Locate the cell with the specified text and output its (x, y) center coordinate. 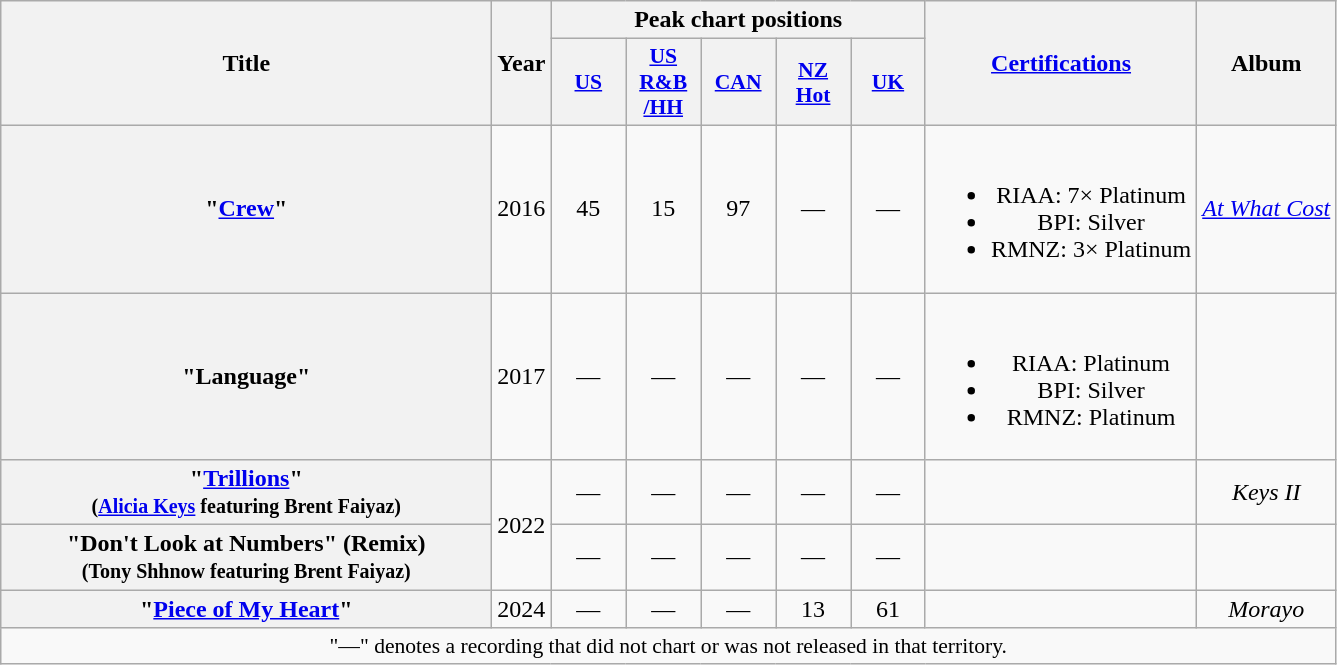
RIAA: 7× PlatinumBPI: SilverRMNZ: 3× Platinum (1060, 208)
61 (888, 609)
45 (588, 208)
Certifications (1060, 64)
15 (664, 208)
"Piece of My Heart" (246, 609)
UK (888, 82)
"Trillions"(Alicia Keys featuring Brent Faiyaz) (246, 492)
13 (814, 609)
At What Cost (1266, 208)
97 (738, 208)
2016 (522, 208)
2017 (522, 376)
2024 (522, 609)
Keys II (1266, 492)
2022 (522, 525)
Morayo (1266, 609)
"Don't Look at Numbers" (Remix)(Tony Shhnow featuring Brent Faiyaz) (246, 558)
NZ Hot (814, 82)
Album (1266, 64)
Year (522, 64)
RIAA: PlatinumBPI: SilverRMNZ: Platinum (1060, 376)
US (588, 82)
CAN (738, 82)
"—" denotes a recording that did not chart or was not released in that territory. (668, 646)
"Crew" (246, 208)
Peak chart positions (738, 20)
Title (246, 64)
"Language" (246, 376)
USR&B/HH (664, 82)
